Locate the cell with the specified text and output its [X, Y] center coordinate. 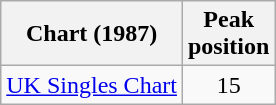
UK Singles Chart [92, 85]
Chart (1987) [92, 34]
15 [228, 85]
Peakposition [228, 34]
